Determine the (x, y) coordinate at the center of the cell enclosing the given text.  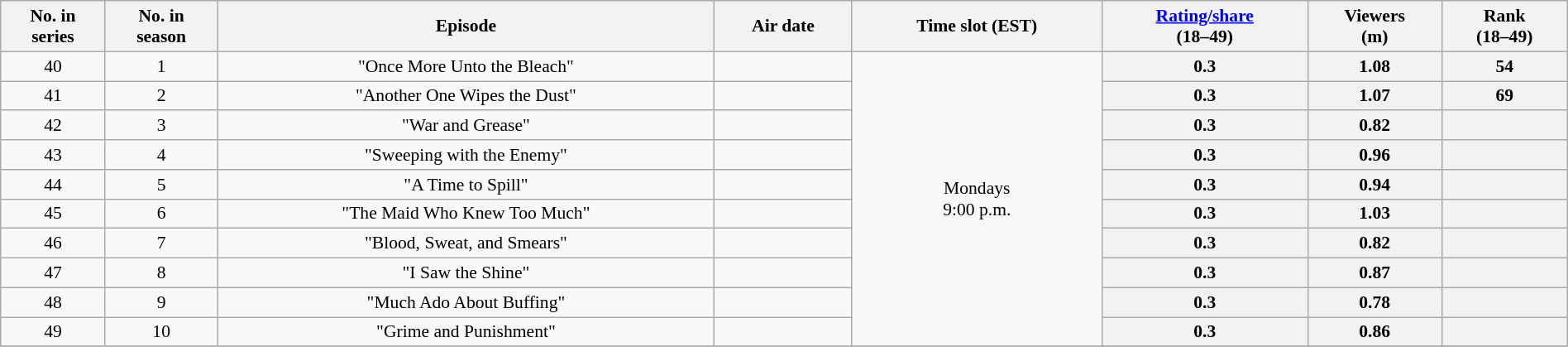
No. inseries (53, 27)
1 (161, 66)
54 (1504, 66)
47 (53, 273)
"Much Ado About Buffing" (466, 302)
"I Saw the Shine" (466, 273)
44 (53, 185)
0.94 (1374, 185)
2 (161, 96)
4 (161, 155)
46 (53, 243)
Air date (783, 27)
40 (53, 66)
Viewers(m) (1374, 27)
7 (161, 243)
Mondays9:00 p.m. (977, 199)
"Sweeping with the Enemy" (466, 155)
42 (53, 126)
48 (53, 302)
3 (161, 126)
0.96 (1374, 155)
Rank(18–49) (1504, 27)
0.87 (1374, 273)
0.86 (1374, 332)
Episode (466, 27)
8 (161, 273)
"Another One Wipes the Dust" (466, 96)
6 (161, 214)
1.03 (1374, 214)
0.78 (1374, 302)
49 (53, 332)
Rating/share(18–49) (1204, 27)
"Grime and Punishment" (466, 332)
"A Time to Spill" (466, 185)
"Blood, Sweat, and Smears" (466, 243)
41 (53, 96)
"War and Grease" (466, 126)
69 (1504, 96)
43 (53, 155)
9 (161, 302)
No. inseason (161, 27)
10 (161, 332)
45 (53, 214)
"Once More Unto the Bleach" (466, 66)
Time slot (EST) (977, 27)
1.08 (1374, 66)
5 (161, 185)
"The Maid Who Knew Too Much" (466, 214)
1.07 (1374, 96)
